Search for the cell housing the specified text and yield its [X, Y] center coordinate. 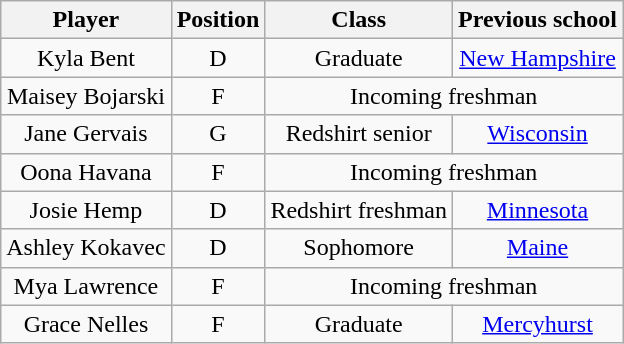
Wisconsin [538, 134]
Class [359, 20]
Mya Lawrence [86, 286]
Sophomore [359, 248]
Josie Hemp [86, 210]
Oona Havana [86, 172]
Previous school [538, 20]
G [218, 134]
Mercyhurst [538, 324]
Player [86, 20]
Kyla Bent [86, 58]
Ashley Kokavec [86, 248]
Position [218, 20]
Redshirt freshman [359, 210]
Redshirt senior [359, 134]
Maine [538, 248]
New Hampshire [538, 58]
Minnesota [538, 210]
Maisey Bojarski [86, 96]
Grace Nelles [86, 324]
Jane Gervais [86, 134]
